For the text-containing cell, return its midpoint in [x, y] coordinate format. 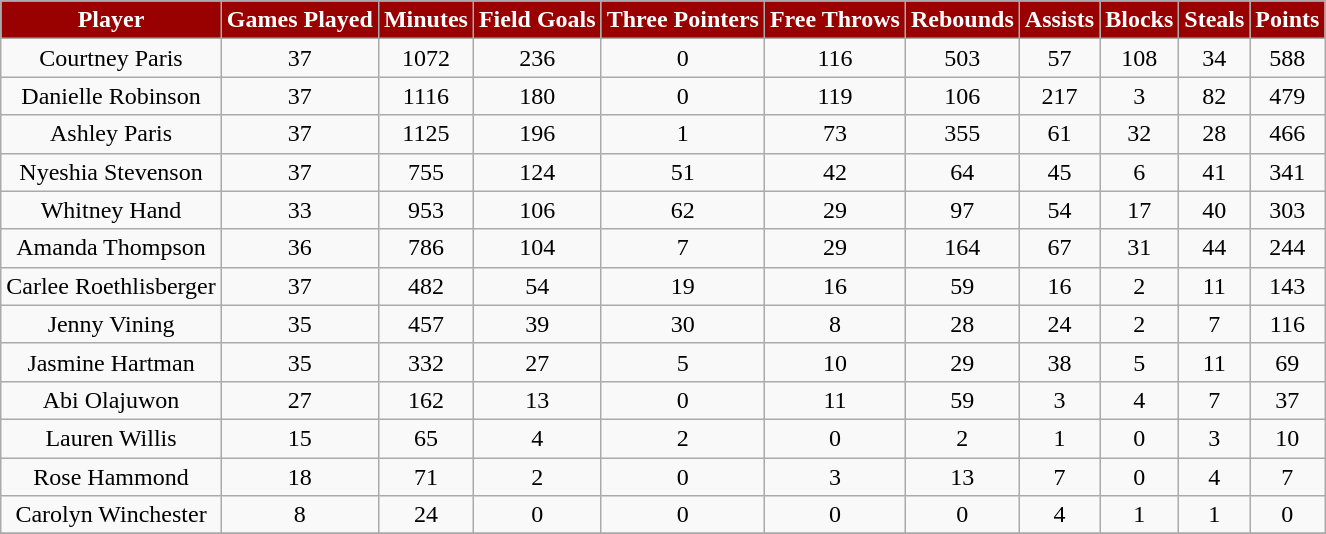
332 [426, 362]
143 [1288, 286]
15 [300, 438]
Blocks [1140, 20]
34 [1214, 58]
Points [1288, 20]
38 [1059, 362]
303 [1288, 210]
30 [682, 324]
Three Pointers [682, 20]
51 [682, 172]
1072 [426, 58]
119 [834, 96]
39 [537, 324]
36 [300, 248]
Games Played [300, 20]
19 [682, 286]
244 [1288, 248]
65 [426, 438]
Player [112, 20]
18 [300, 477]
341 [1288, 172]
466 [1288, 134]
64 [962, 172]
Whitney Hand [112, 210]
479 [1288, 96]
Carlee Roethlisberger [112, 286]
73 [834, 134]
124 [537, 172]
Nyeshia Stevenson [112, 172]
104 [537, 248]
Steals [1214, 20]
82 [1214, 96]
71 [426, 477]
Amanda Thompson [112, 248]
Jenny Vining [112, 324]
1116 [426, 96]
31 [1140, 248]
1125 [426, 134]
57 [1059, 58]
457 [426, 324]
Rebounds [962, 20]
217 [1059, 96]
180 [537, 96]
755 [426, 172]
40 [1214, 210]
97 [962, 210]
588 [1288, 58]
69 [1288, 362]
Ashley Paris [112, 134]
786 [426, 248]
Assists [1059, 20]
44 [1214, 248]
482 [426, 286]
953 [426, 210]
67 [1059, 248]
41 [1214, 172]
162 [426, 400]
32 [1140, 134]
Carolyn Winchester [112, 515]
Rose Hammond [112, 477]
Abi Olajuwon [112, 400]
355 [962, 134]
17 [1140, 210]
108 [1140, 58]
Jasmine Hartman [112, 362]
Courtney Paris [112, 58]
33 [300, 210]
45 [1059, 172]
42 [834, 172]
Lauren Willis [112, 438]
503 [962, 58]
Free Throws [834, 20]
62 [682, 210]
6 [1140, 172]
Danielle Robinson [112, 96]
Minutes [426, 20]
164 [962, 248]
236 [537, 58]
196 [537, 134]
61 [1059, 134]
Field Goals [537, 20]
